Provide the (x, y) coordinate of the cell's center where the given text is located.  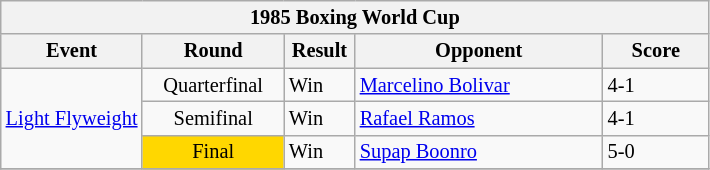
5-0 (656, 152)
Event (72, 51)
1985 Boxing World Cup (355, 17)
Score (656, 51)
Result (320, 51)
Rafael Ramos (479, 118)
Supap Boonro (479, 152)
Marcelino Bolivar (479, 85)
Light Flyweight (72, 118)
Final (213, 152)
Opponent (479, 51)
Semifinal (213, 118)
Round (213, 51)
Quarterfinal (213, 85)
